Pinpoint the cell where the given text exists, returning its [X, Y] midpoint coordinate. 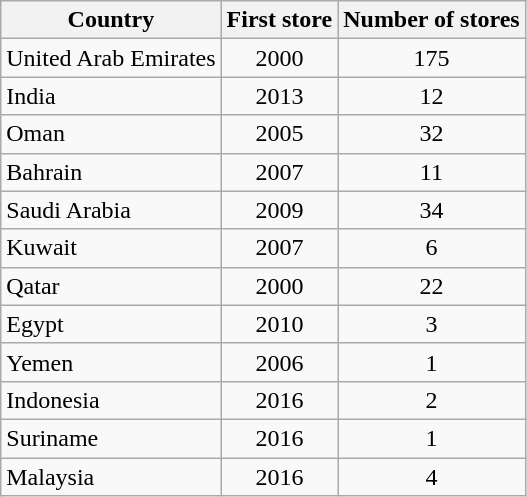
2005 [280, 134]
2010 [280, 324]
Bahrain [111, 172]
Country [111, 20]
First store [280, 20]
6 [432, 248]
3 [432, 324]
Malaysia [111, 477]
Qatar [111, 286]
India [111, 96]
34 [432, 210]
32 [432, 134]
Egypt [111, 324]
Kuwait [111, 248]
22 [432, 286]
12 [432, 96]
Oman [111, 134]
Suriname [111, 438]
Number of stores [432, 20]
2009 [280, 210]
2 [432, 400]
4 [432, 477]
Indonesia [111, 400]
175 [432, 58]
2013 [280, 96]
2006 [280, 362]
Saudi Arabia [111, 210]
11 [432, 172]
United Arab Emirates [111, 58]
Yemen [111, 362]
